Output the [x, y] coordinate of the center of the cell containing the given text.  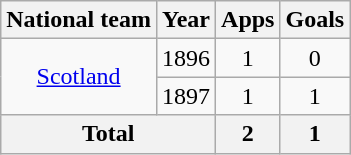
Apps [248, 20]
Goals [315, 20]
2 [248, 134]
1896 [186, 58]
Total [108, 134]
1897 [186, 96]
Scotland [79, 77]
0 [315, 58]
Year [186, 20]
National team [79, 20]
